Pinpoint the cell where the given text exists, returning its [X, Y] midpoint coordinate. 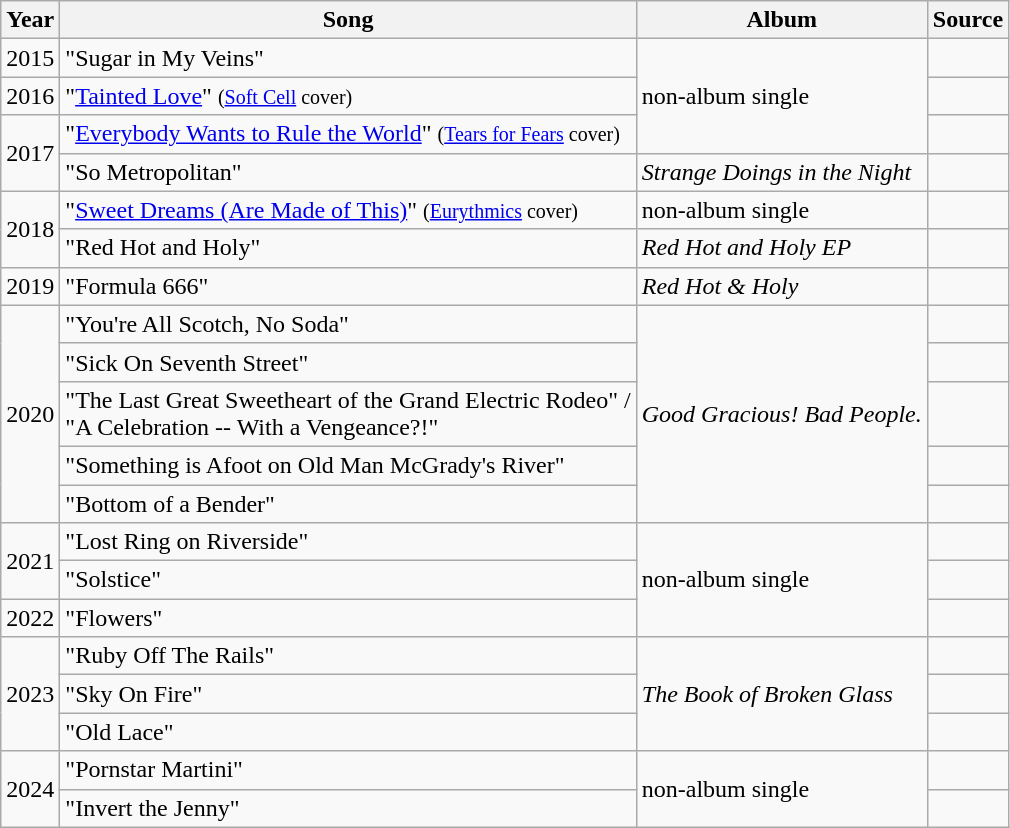
Source [968, 20]
"Everybody Wants to Rule the World" (Tears for Fears cover) [348, 134]
2017 [30, 153]
2018 [30, 229]
2015 [30, 58]
"Red Hot and Holy" [348, 248]
"You're All Scotch, No Soda" [348, 324]
"Sweet Dreams (Are Made of This)" (Eurythmics cover) [348, 210]
2023 [30, 694]
Album [782, 20]
"Lost Ring on Riverside" [348, 542]
"Pornstar Martini" [348, 770]
Year [30, 20]
Red Hot and Holy EP [782, 248]
Good Gracious! Bad People. [782, 414]
The Book of Broken Glass [782, 694]
"Sugar in My Veins" [348, 58]
2021 [30, 561]
"The Last Great Sweetheart of the Grand Electric Rodeo" /"A Celebration -- With a Vengeance?!" [348, 414]
2016 [30, 96]
"Something is Afoot on Old Man McGrady's River" [348, 465]
"So Metropolitan" [348, 172]
Song [348, 20]
"Sick On Seventh Street" [348, 362]
"Invert the Jenny" [348, 808]
"Bottom of a Bender" [348, 503]
2019 [30, 286]
"Sky On Fire" [348, 694]
"Formula 666" [348, 286]
"Flowers" [348, 618]
"Old Lace" [348, 732]
Strange Doings in the Night [782, 172]
"Solstice" [348, 580]
"Ruby Off The Rails" [348, 656]
2022 [30, 618]
2020 [30, 414]
2024 [30, 789]
"Tainted Love" (Soft Cell cover) [348, 96]
Red Hot & Holy [782, 286]
